From the cell containing the given text, extract its center point as [x, y] coordinate. 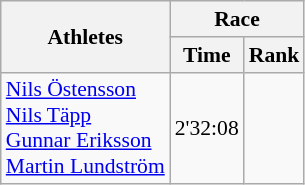
Time [207, 55]
Nils ÖstenssonNils TäppGunnar ErikssonMartin Lundström [86, 128]
Race [238, 19]
Athletes [86, 36]
Rank [274, 55]
2'32:08 [207, 128]
